Capture the cell that displays the provided text and extract its (x, y) central coordinate. 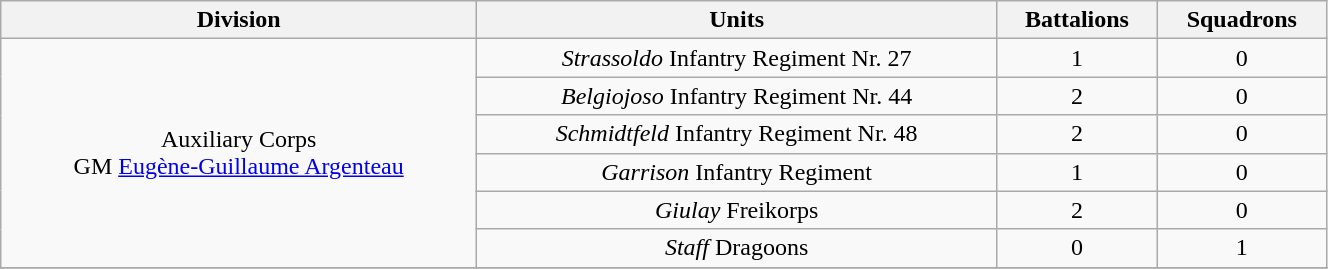
Schmidtfeld Infantry Regiment Nr. 48 (737, 134)
Battalions (1077, 20)
Division (239, 20)
Units (737, 20)
Giulay Freikorps (737, 210)
Squadrons (1242, 20)
Auxiliary CorpsGM Eugène-Guillaume Argenteau (239, 153)
Garrison Infantry Regiment (737, 172)
Strassoldo Infantry Regiment Nr. 27 (737, 58)
Staff Dragoons (737, 248)
Belgiojoso Infantry Regiment Nr. 44 (737, 96)
